Determine the [x, y] coordinate at the center of the cell enclosing the given text.  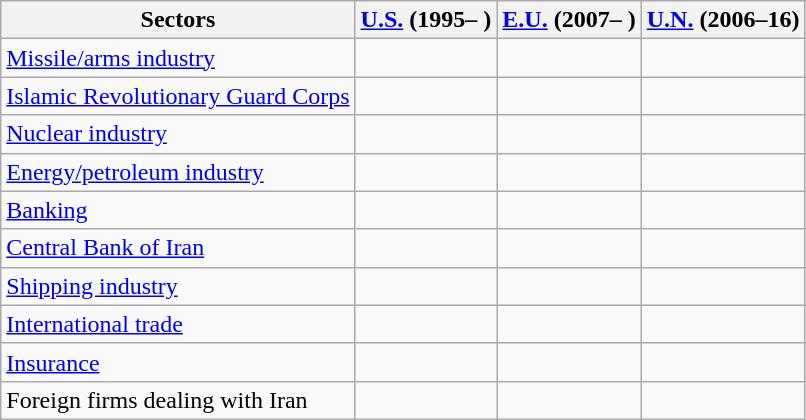
Foreign firms dealing with Iran [178, 400]
Islamic Revolutionary Guard Corps [178, 96]
Energy/petroleum industry [178, 172]
E.U. (2007– ) [569, 20]
Shipping industry [178, 286]
Missile/arms industry [178, 58]
Banking [178, 210]
Insurance [178, 362]
Sectors [178, 20]
International trade [178, 324]
U.N. (2006–16) [723, 20]
Central Bank of Iran [178, 248]
Nuclear industry [178, 134]
U.S. (1995– ) [426, 20]
